Extract the [x, y] coordinate from the center of the cell holding the provided text.  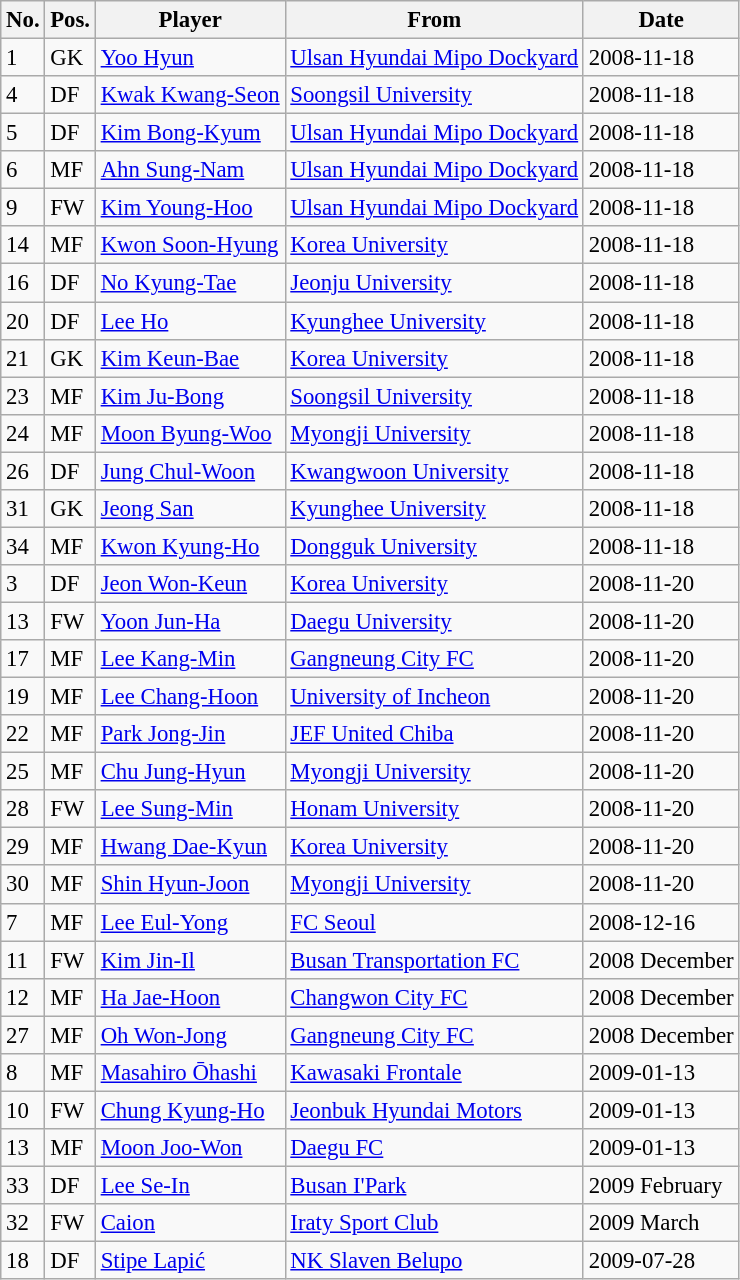
Lee Kang-Min [190, 659]
11 [23, 960]
Lee Se-In [190, 1185]
Kim Young-Hoo [190, 208]
9 [23, 208]
2009-07-28 [660, 1261]
29 [23, 847]
Kwon Kyung-Ho [190, 546]
Kwangwoon University [434, 471]
1 [23, 58]
30 [23, 885]
3 [23, 584]
26 [23, 471]
Ahn Sung-Nam [190, 170]
Changwon City FC [434, 997]
2009 March [660, 1223]
Lee Ho [190, 321]
31 [23, 509]
16 [23, 283]
23 [23, 396]
From [434, 20]
Player [190, 20]
Kwak Kwang-Seon [190, 95]
FC Seoul [434, 922]
Masahiro Ōhashi [190, 1073]
Kim Jin-Il [190, 960]
Moon Joo-Won [190, 1148]
Chu Jung-Hyun [190, 772]
27 [23, 1035]
Yoon Jun-Ha [190, 621]
Jeong San [190, 509]
Kim Bong-Kyum [190, 133]
Jeon Won-Keun [190, 584]
University of Incheon [434, 697]
2008-12-16 [660, 922]
Jeonbuk Hyundai Motors [434, 1110]
22 [23, 734]
25 [23, 772]
Date [660, 20]
4 [23, 95]
Oh Won-Jong [190, 1035]
6 [23, 170]
Yoo Hyun [190, 58]
Lee Chang-Hoon [190, 697]
Jung Chul-Woon [190, 471]
32 [23, 1223]
Busan Transportation FC [434, 960]
Kim Ju-Bong [190, 396]
JEF United Chiba [434, 734]
20 [23, 321]
Lee Sung-Min [190, 809]
7 [23, 922]
Kwon Soon-Hyung [190, 245]
Pos. [70, 20]
Iraty Sport Club [434, 1223]
No. [23, 20]
Lee Eul-Yong [190, 922]
Hwang Dae-Kyun [190, 847]
14 [23, 245]
Jeonju University [434, 283]
No Kyung-Tae [190, 283]
Caion [190, 1223]
2009 February [660, 1185]
Kim Keun-Bae [190, 358]
34 [23, 546]
8 [23, 1073]
Daegu University [434, 621]
28 [23, 809]
Ha Jae-Hoon [190, 997]
Dongguk University [434, 546]
19 [23, 697]
Shin Hyun-Joon [190, 885]
Kawasaki Frontale [434, 1073]
18 [23, 1261]
Honam University [434, 809]
5 [23, 133]
33 [23, 1185]
Park Jong-Jin [190, 734]
24 [23, 433]
NK Slaven Belupo [434, 1261]
Moon Byung-Woo [190, 433]
21 [23, 358]
Busan I'Park [434, 1185]
12 [23, 997]
Stipe Lapić [190, 1261]
10 [23, 1110]
17 [23, 659]
Chung Kyung-Ho [190, 1110]
Daegu FC [434, 1148]
